Provide the (X, Y) coordinate of the cell's center where the given text is located.  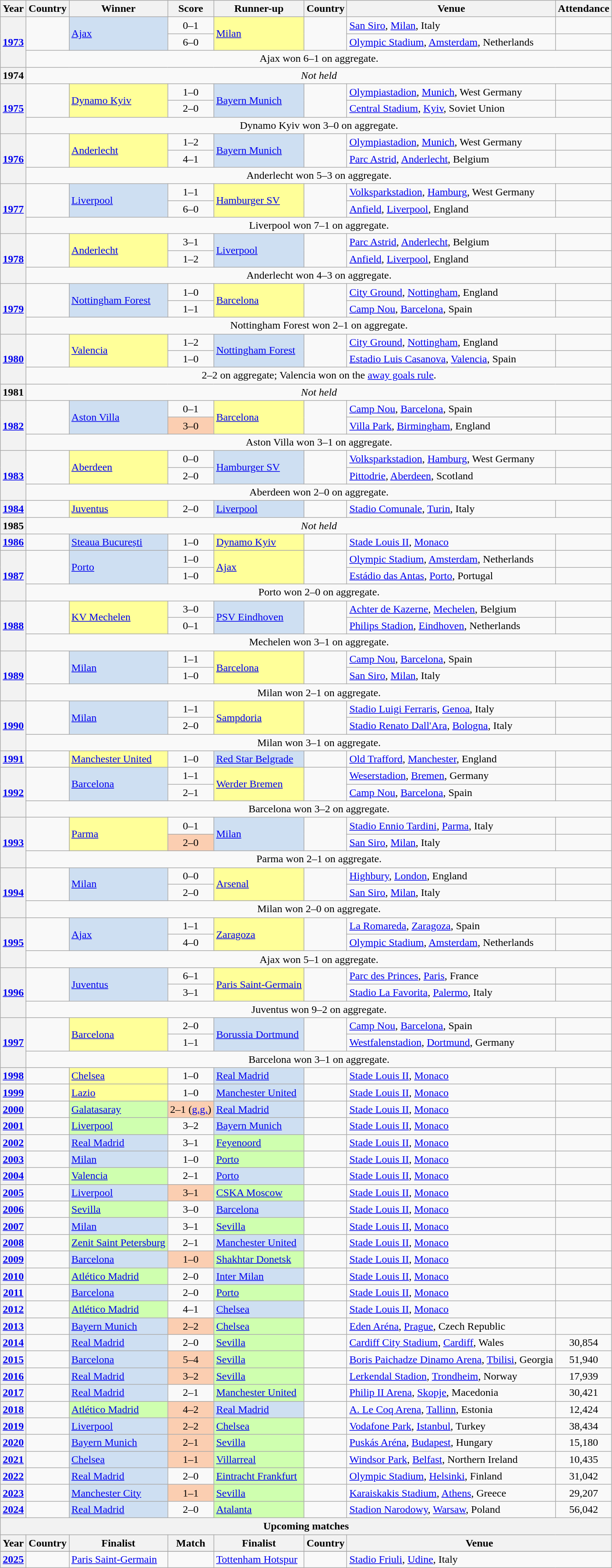
15,180 (584, 1443)
2009 (13, 1259)
Arsenal (259, 884)
Barcelona won 3–1 on aggregate. (319, 1059)
1985 (13, 526)
30,421 (584, 1393)
2008 (13, 1242)
1986 (13, 542)
1976 (13, 159)
Eintracht Frankfurt (259, 1476)
Highbury, London, England (451, 876)
Borussia Dortmund (259, 1034)
Aberdeen (118, 467)
1996 (13, 992)
Pittodrie, Aberdeen, Scotland (451, 475)
Feyenoord (259, 1143)
2007 (13, 1226)
4–2 (191, 1409)
Vodafone Park, Istanbul, Turkey (451, 1426)
1982 (13, 425)
2002 (13, 1143)
Upcoming matches (306, 1526)
Stadion Narodowy, Warsaw, Poland (451, 1509)
Villa Park, Birmingham, England (451, 425)
1989 (13, 676)
2000 (13, 1109)
Weserstadion, Bremen, Germany (451, 776)
Boris Paichadze Dinamo Arena, Tbilisi, Georgia (451, 1359)
Anderlecht won 5–3 on aggregate. (319, 175)
Lazio (118, 1093)
2012 (13, 1310)
2001 (13, 1126)
KV Mechelen (118, 617)
Atalanta (259, 1509)
1973 (13, 42)
Winner (118, 9)
Old Trafford, Manchester, England (451, 759)
Karaiskakis Stadium, Athens, Greece (451, 1493)
Parma won 2–1 on aggregate. (319, 859)
1993 (13, 842)
1981 (13, 392)
Windsor Park, Belfast, Northern Ireland (451, 1459)
Barcelona won 3–2 on aggregate. (319, 809)
Eden Aréna, Prague, Czech Republic (451, 1326)
Attendance (584, 9)
Ajax won 5–1 on aggregate. (319, 959)
Stadio La Favorita, Palermo, Italy (451, 992)
Red Star Belgrade (259, 759)
Stadio Luigi Ferraris, Genoa, Italy (451, 709)
Lerkendal Stadion, Trondheim, Norway (451, 1376)
Match (191, 1543)
2005 (13, 1193)
2022 (13, 1476)
Philip II Arena, Skopje, Macedonia (451, 1393)
Puskás Aréna, Budapest, Hungary (451, 1443)
56,042 (584, 1509)
30,854 (584, 1343)
CSKA Moscow (259, 1193)
Porto won 2–0 on aggregate. (319, 592)
Runner-up (259, 9)
La Romareda, Zaragoza, Spain (451, 926)
Parc des Princes, Paris, France (451, 976)
51,940 (584, 1359)
1974 (13, 75)
Stadio Comunale, Turin, Italy (451, 509)
2021 (13, 1459)
2003 (13, 1159)
Stadio Renato Dall'Ara, Bologna, Italy (451, 726)
2–1 (g.g.) (191, 1109)
2013 (13, 1326)
2017 (13, 1393)
4–0 (191, 942)
2010 (13, 1276)
Liverpool won 7–1 on aggregate. (319, 226)
17,939 (584, 1376)
1988 (13, 626)
Juventus won 9–2 on aggregate. (319, 1009)
Westfalenstadion, Dortmund, Germany (451, 1043)
Milan won 3–1 on aggregate. (319, 743)
Philips Stadion, Eindhoven, Netherlands (451, 626)
1983 (13, 475)
Sampdoria (259, 717)
Parma (118, 834)
Villarreal (259, 1459)
Zenit Saint Petersburg (118, 1242)
1984 (13, 509)
Inter Milan (259, 1276)
Central Stadium, Kyiv, Soviet Union (451, 109)
2024 (13, 1509)
Milan won 2–0 on aggregate. (319, 909)
10,435 (584, 1459)
Estadio Luis Casanova, Valencia, Spain (451, 359)
2–2 on aggregate; Valencia won on the away goals rule. (319, 375)
1995 (13, 942)
Tottenham Hotspur (259, 1560)
1977 (13, 209)
1994 (13, 892)
1978 (13, 259)
1999 (13, 1093)
1997 (13, 1043)
38,434 (584, 1426)
2018 (13, 1409)
2015 (13, 1359)
2016 (13, 1376)
Anderlecht won 4–3 on aggregate. (319, 276)
5–4 (191, 1359)
Aston Villa won 3–1 on aggregate. (319, 442)
1998 (13, 1076)
Nottingham Forest won 2–1 on aggregate. (319, 326)
1975 (13, 109)
1991 (13, 759)
1992 (13, 793)
Ajax won 6–1 on aggregate. (319, 59)
Olympic Stadium, Helsinki, Finland (451, 1476)
Shakhtar Donetsk (259, 1259)
2023 (13, 1493)
Aberdeen won 2–0 on aggregate. (319, 492)
A. Le Coq Arena, Tallinn, Estonia (451, 1409)
29,207 (584, 1493)
Achter de Kazerne, Mechelen, Belgium (451, 609)
Manchester City (118, 1493)
Stadio Friuli, Udine, Italy (479, 1560)
Steaua București (118, 542)
Stadio Ennio Tardini, Parma, Italy (451, 826)
Mechelen won 3–1 on aggregate. (319, 642)
Estádio das Antas, Porto, Portugal (451, 576)
1987 (13, 576)
Zaragoza (259, 934)
2025 (13, 1560)
2011 (13, 1293)
1979 (13, 309)
6–1 (191, 976)
12,424 (584, 1409)
2020 (13, 1443)
1990 (13, 726)
Cardiff City Stadium, Cardiff, Wales (451, 1343)
2019 (13, 1426)
Aston Villa (118, 417)
2014 (13, 1343)
31,042 (584, 1476)
Score (191, 9)
2006 (13, 1209)
Milan won 2–1 on aggregate. (319, 692)
Dynamo Kyiv won 3–0 on aggregate. (319, 125)
Werder Bremen (259, 784)
PSV Eindhoven (259, 617)
1980 (13, 359)
2004 (13, 1176)
Galatasaray (118, 1109)
